Determine the (x, y) coordinate at the center of the cell enclosing the given text.  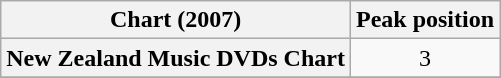
New Zealand Music DVDs Chart (176, 58)
Chart (2007) (176, 20)
3 (424, 58)
Peak position (424, 20)
